Capture the cell that displays the provided text and extract its [x, y] central coordinate. 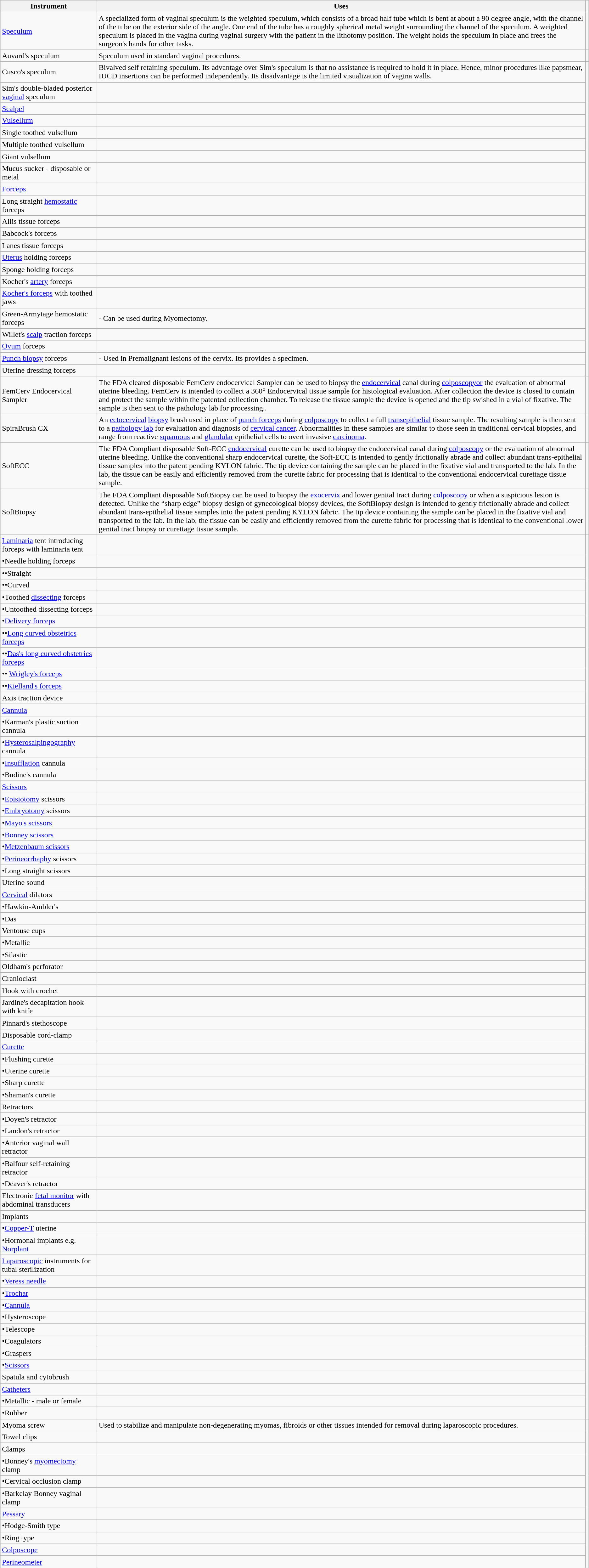
Towel clips [49, 1437]
•Deaver's retractor [49, 1184]
Cervical dilators [49, 895]
••Straight [49, 573]
Cranioclast [49, 979]
- Can be used during Myomectomy. [341, 318]
Curette [49, 1047]
Spatula and cytobrush [49, 1377]
•Toothed dissecting forceps [49, 597]
Lanes tissue forceps [49, 246]
•Barkelay Bonney vaginal clamp [49, 1498]
- Used in Premalignant lesions of the cervix. Its provides a specimen. [341, 358]
•Telescope [49, 1329]
Speculum [49, 31]
•Graspers [49, 1353]
Forceps [49, 189]
•Balfour self-retaining retractor [49, 1167]
Retractors [49, 1107]
••Long curved obstetrics forceps [49, 637]
Single toothed vulsellum [49, 133]
Uses [341, 6]
Giant vulsellum [49, 156]
•Episiotomy scissors [49, 799]
Scalpel [49, 109]
•Veress needle [49, 1281]
Uterine dressing forceps [49, 370]
•Trochar [49, 1293]
Colposcope [49, 1550]
•Doyen's retractor [49, 1119]
Jardine's decapitation hook with knife [49, 1007]
Ventouse cups [49, 931]
•Metallic - male or female [49, 1401]
•Bonney's myomectomy clamp [49, 1465]
•Perineorrhaphy scissors [49, 859]
•Hawkin-Ambler's [49, 907]
••Kielland's forceps [49, 686]
•Long straight scissors [49, 871]
Implants [49, 1216]
•Uterine curette [49, 1071]
•Delivery forceps [49, 621]
•Hysteroscope [49, 1317]
•Cervical occlusion clamp [49, 1481]
Sponge holding forceps [49, 269]
Pessary [49, 1514]
SoftECC [49, 466]
•Metzenbaum scissors [49, 847]
•Metallic [49, 942]
•Anterior vaginal wall retractor [49, 1147]
Pinnard's stethoscope [49, 1023]
Axis traction device [49, 698]
•Insufflation cannula [49, 763]
Multiple toothed vulsellum [49, 144]
•Copper-T uterine [49, 1228]
Catheters [49, 1389]
Uterus holding forceps [49, 258]
•Silastic [49, 955]
Perineometer [49, 1562]
Kocher's artery forceps [49, 281]
Oldham's perforator [49, 967]
Green-Armytage hemostatic forceps [49, 318]
•Das [49, 919]
Cannula [49, 710]
•Ring type [49, 1538]
•• Wrigley's forceps [49, 674]
•Karman's plastic suction cannula [49, 726]
Willet's scalp traction forceps [49, 334]
•Flushing curette [49, 1059]
•Hysterosalpingography cannula [49, 747]
Instrument [49, 6]
Sim's double-bladed posterior vaginal speculum [49, 93]
Cusco's speculum [49, 72]
•Cannula [49, 1305]
Laminaria tent introducing forceps with laminaria tent [49, 545]
•Embryotomy scissors [49, 811]
Long straight hemostatic forceps [49, 205]
•Shaman's curette [49, 1095]
•Sharp curette [49, 1083]
Electronic fetal monitor with abdominal transducers [49, 1200]
Vulsellum [49, 121]
•Bonney scissors [49, 835]
SoftBiopsy [49, 512]
Myoma screw [49, 1425]
Laparoscopic instruments for tubal sterilization [49, 1265]
•Hormonal implants e.g. Norplant [49, 1245]
•Needle holding forceps [49, 561]
•Rubber [49, 1413]
•Coagulators [49, 1341]
Scissors [49, 787]
Mucus sucker - disposable or metal [49, 173]
Auvard's speculum [49, 56]
•Hodge-Smith type [49, 1526]
•Landon's retractor [49, 1131]
Uterine sound [49, 883]
••Das's long curved obstetrics forceps [49, 658]
Punch biopsy forceps [49, 358]
Babcock's forceps [49, 234]
Clamps [49, 1449]
Kocher's forceps with toothed jaws [49, 298]
••Curved [49, 585]
•Untoothed dissecting forceps [49, 609]
Used to stabilize and manipulate non-degenerating myomas, fibroids or other tissues intended for removal during laparoscopic procedures. [341, 1425]
•Scissors [49, 1365]
Disposable cord-clamp [49, 1035]
SpiraBrush CX [49, 428]
Ovum forceps [49, 346]
•Mayo's scissors [49, 823]
•Budine's cannula [49, 775]
Hook with crochet [49, 991]
FemCerv Endocervical Sampler [49, 395]
Speculum used in standard vaginal procedures. [341, 56]
Allis tissue forceps [49, 222]
